Pinpoint the cell where the given text exists, returning its (x, y) midpoint coordinate. 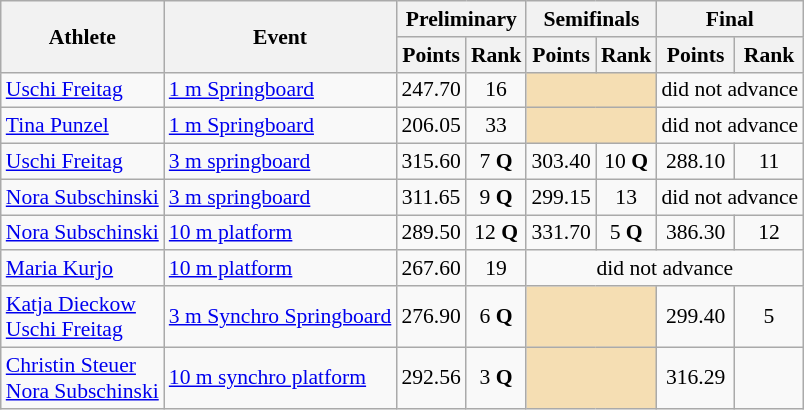
292.56 (430, 378)
5 (769, 316)
Katja DieckowUschi Freitag (82, 316)
311.65 (430, 197)
10 m synchro platform (280, 378)
289.50 (430, 233)
6 Q (496, 316)
Final (730, 19)
Preliminary (461, 19)
Semifinals (591, 19)
Maria Kurjo (82, 269)
16 (496, 90)
9 Q (496, 197)
Athlete (82, 36)
7 Q (496, 162)
247.70 (430, 90)
299.15 (560, 197)
33 (496, 126)
3 Q (496, 378)
386.30 (695, 233)
Christin SteuerNora Subschinski (82, 378)
299.40 (695, 316)
10 Q (626, 162)
316.29 (695, 378)
13 (626, 197)
267.60 (430, 269)
Tina Punzel (82, 126)
3 m Synchro Springboard (280, 316)
206.05 (430, 126)
331.70 (560, 233)
303.40 (560, 162)
Event (280, 36)
19 (496, 269)
288.10 (695, 162)
11 (769, 162)
315.60 (430, 162)
12 (769, 233)
276.90 (430, 316)
12 Q (496, 233)
5 Q (626, 233)
